Find where the given text appears and provide that cell's center as (x, y) coordinate. 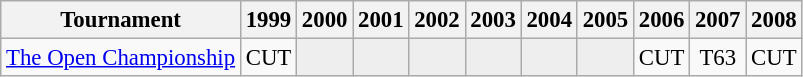
2003 (493, 20)
The Open Championship (121, 58)
1999 (268, 20)
2001 (381, 20)
Tournament (121, 20)
2004 (549, 20)
2007 (718, 20)
2000 (325, 20)
2006 (661, 20)
2008 (774, 20)
2002 (437, 20)
T63 (718, 58)
2005 (605, 20)
